Determine the (x, y) coordinate at the center of the cell enclosing the given text.  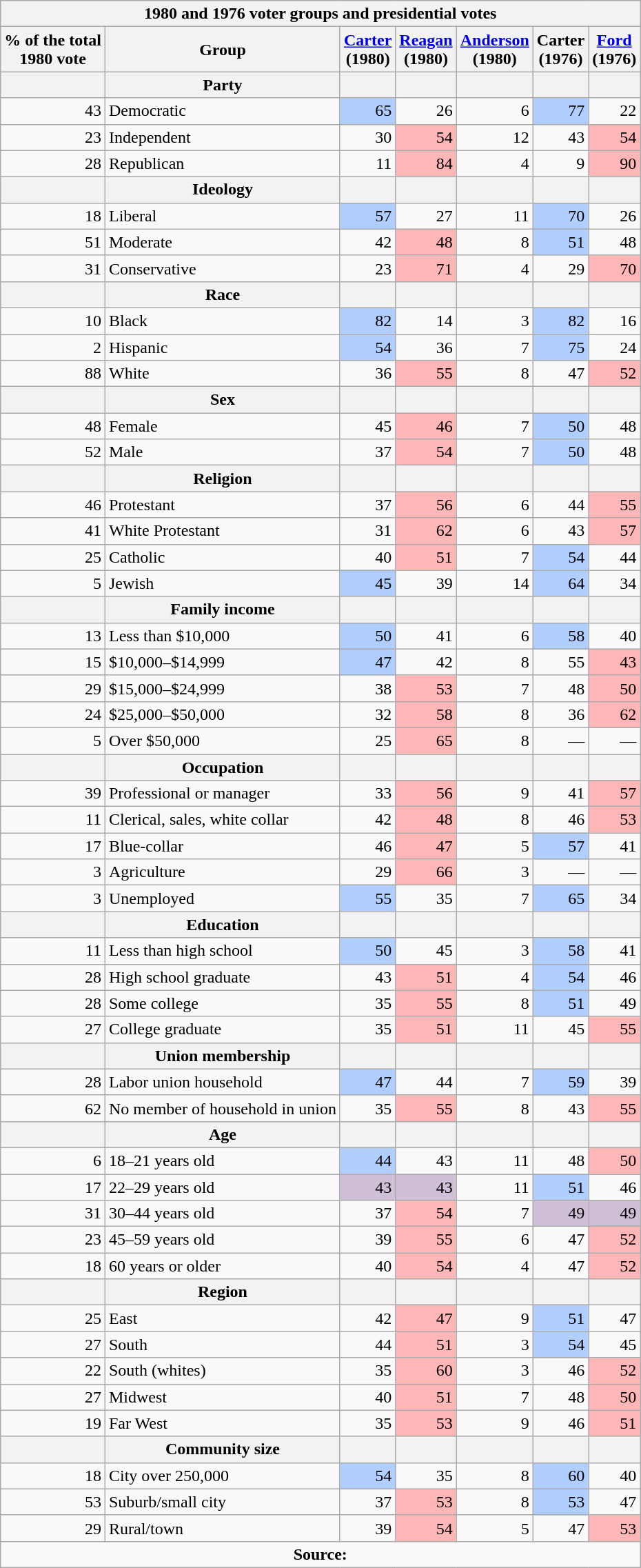
Male (222, 452)
Blue-collar (222, 846)
Age (222, 1134)
Group (222, 50)
60 years or older (222, 1266)
Carter(1976) (560, 50)
Hispanic (222, 347)
Party (222, 85)
$15,000–$24,999 (222, 688)
Race (222, 294)
22–29 years old (222, 1187)
Professional or manager (222, 794)
Carter(1980) (367, 50)
38 (367, 688)
Liberal (222, 216)
% of the total1980 vote (53, 50)
30–44 years old (222, 1214)
East (222, 1318)
Labor union household (222, 1082)
13 (53, 636)
Education (222, 925)
71 (426, 268)
Some college (222, 1003)
Occupation (222, 767)
2 (53, 347)
Reagan(1980) (426, 50)
Moderate (222, 242)
Far West (222, 1423)
Anderson(1980) (495, 50)
90 (615, 163)
Religion (222, 479)
Over $50,000 (222, 741)
Unemployed (222, 898)
66 (426, 872)
15 (53, 662)
16 (615, 321)
88 (53, 374)
Community size (222, 1449)
Independent (222, 137)
Agriculture (222, 872)
Family income (222, 610)
30 (367, 137)
Source: (320, 1554)
College graduate (222, 1029)
45–59 years old (222, 1240)
Union membership (222, 1056)
Jewish (222, 583)
64 (560, 583)
Suburb/small city (222, 1502)
77 (560, 111)
Less than high school (222, 951)
1980 and 1976 voter groups and presidential votes (320, 14)
Less than $10,000 (222, 636)
Catholic (222, 557)
Democratic (222, 111)
$25,000–$50,000 (222, 714)
Region (222, 1292)
Midwest (222, 1397)
75 (560, 347)
33 (367, 794)
Clerical, sales, white collar (222, 820)
$10,000–$14,999 (222, 662)
84 (426, 163)
Republican (222, 163)
Black (222, 321)
No member of household in union (222, 1108)
18–21 years old (222, 1160)
Sex (222, 400)
White (222, 374)
Conservative (222, 268)
South (222, 1345)
19 (53, 1423)
White Protestant (222, 531)
Rural/town (222, 1528)
Ford(1976) (615, 50)
12 (495, 137)
Female (222, 426)
South (whites) (222, 1371)
Ideology (222, 190)
10 (53, 321)
59 (560, 1082)
Protestant (222, 505)
32 (367, 714)
High school graduate (222, 977)
City over 250,000 (222, 1476)
